Identify which cell holds the provided text, then report its (X, Y) central coordinate. 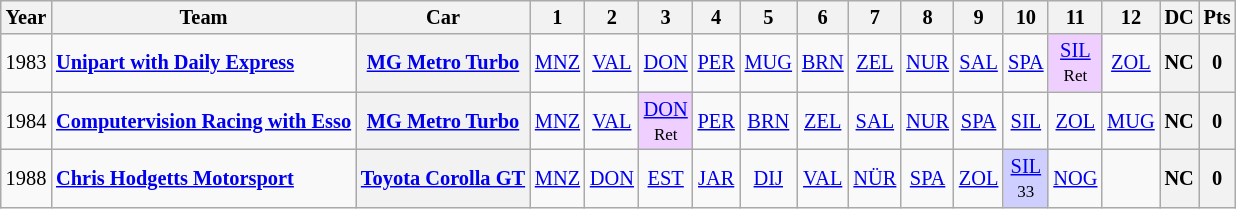
JAR (716, 178)
SIL33 (1026, 178)
2 (612, 17)
NOG (1075, 178)
EST (666, 178)
10 (1026, 17)
1983 (26, 63)
9 (978, 17)
SILRet (1075, 63)
12 (1130, 17)
Chris Hodgetts Motorsport (204, 178)
Unipart with Daily Express (204, 63)
DONRet (666, 121)
11 (1075, 17)
Year (26, 17)
4 (716, 17)
1988 (26, 178)
Pts (1218, 17)
DC (1180, 17)
Car (443, 17)
1 (558, 17)
5 (768, 17)
7 (876, 17)
6 (823, 17)
SIL (1026, 121)
NÜR (876, 178)
Team (204, 17)
3 (666, 17)
1984 (26, 121)
8 (928, 17)
Computervision Racing with Esso (204, 121)
DIJ (768, 178)
Toyota Corolla GT (443, 178)
